Search for the cell housing the specified text and yield its [X, Y] center coordinate. 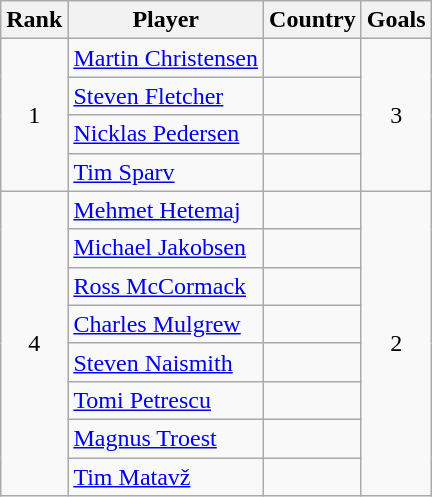
Steven Naismith [166, 362]
Goals [396, 20]
Tim Sparv [166, 172]
Michael Jakobsen [166, 248]
2 [396, 343]
Tomi Petrescu [166, 400]
Player [166, 20]
Ross McCormack [166, 286]
Nicklas Pedersen [166, 134]
3 [396, 115]
1 [34, 115]
Martin Christensen [166, 58]
Steven Fletcher [166, 96]
Rank [34, 20]
Tim Matavž [166, 477]
Charles Mulgrew [166, 324]
Mehmet Hetemaj [166, 210]
Country [313, 20]
4 [34, 343]
Magnus Troest [166, 438]
